Identify which cell holds the provided text, then report its (X, Y) central coordinate. 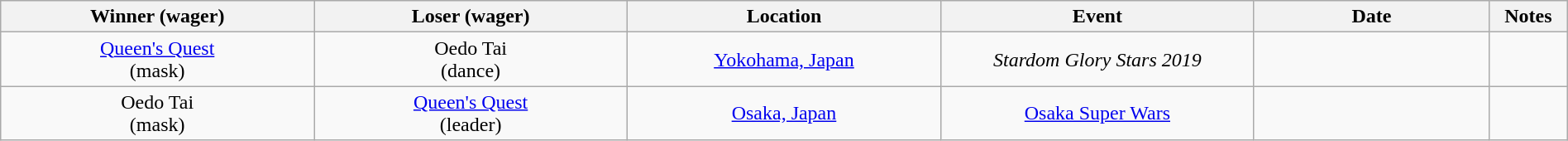
Loser (wager) (471, 17)
Osaka Super Wars (1097, 113)
Oedo Tai (dance) (471, 60)
Location (784, 17)
Osaka, Japan (784, 113)
Queen's Quest (leader) (471, 113)
Yokohama, Japan (784, 60)
Winner (wager) (157, 17)
Event (1097, 17)
Notes (1528, 17)
Queen's Quest (mask) (157, 60)
Stardom Glory Stars 2019 (1097, 60)
Oedo Tai (mask) (157, 113)
Date (1371, 17)
